Find where the given text appears and provide that cell's center as (X, Y) coordinate. 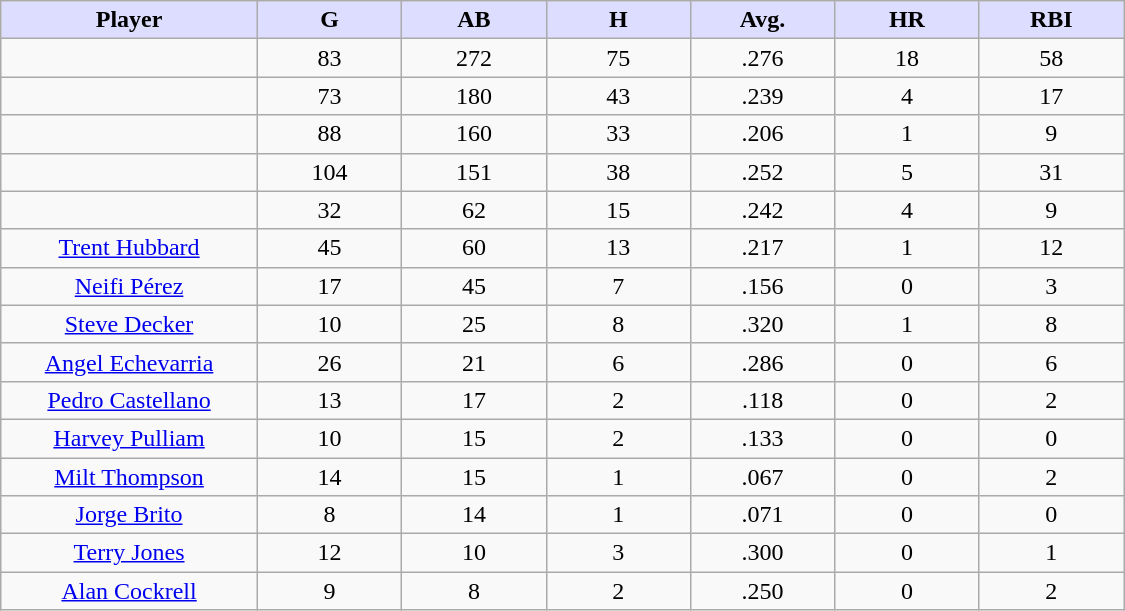
5 (907, 172)
Player (130, 20)
32 (329, 210)
.300 (762, 553)
73 (329, 96)
AB (474, 20)
.067 (762, 477)
272 (474, 58)
38 (618, 172)
88 (329, 134)
Alan Cockrell (130, 591)
.276 (762, 58)
21 (474, 362)
151 (474, 172)
.133 (762, 438)
Jorge Brito (130, 515)
Pedro Castellano (130, 400)
Harvey Pulliam (130, 438)
.286 (762, 362)
H (618, 20)
Angel Echevarria (130, 362)
RBI (1051, 20)
7 (618, 286)
.217 (762, 248)
104 (329, 172)
Milt Thompson (130, 477)
Trent Hubbard (130, 248)
18 (907, 58)
.252 (762, 172)
G (329, 20)
83 (329, 58)
60 (474, 248)
.242 (762, 210)
Avg. (762, 20)
75 (618, 58)
Neifi Pérez (130, 286)
.118 (762, 400)
180 (474, 96)
.239 (762, 96)
31 (1051, 172)
62 (474, 210)
HR (907, 20)
.156 (762, 286)
.206 (762, 134)
.320 (762, 324)
26 (329, 362)
58 (1051, 58)
Terry Jones (130, 553)
160 (474, 134)
Steve Decker (130, 324)
.250 (762, 591)
43 (618, 96)
.071 (762, 515)
25 (474, 324)
33 (618, 134)
